Provide the [x, y] coordinate of the cell's center where the given text is located.  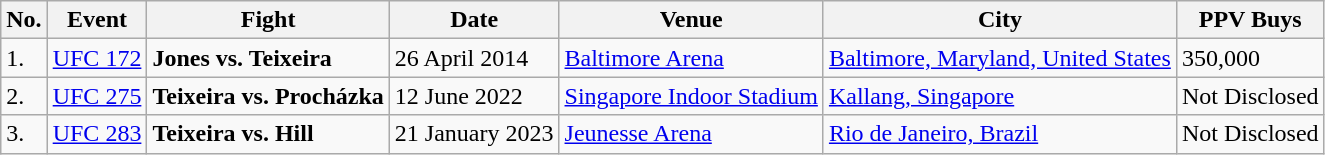
No. [24, 20]
Event [97, 20]
21 January 2023 [474, 134]
12 June 2022 [474, 96]
City [1000, 20]
Teixeira vs. Procházka [268, 96]
Date [474, 20]
Jeunesse Arena [691, 134]
3. [24, 134]
Baltimore, Maryland, United States [1000, 58]
UFC 172 [97, 58]
UFC 275 [97, 96]
Venue [691, 20]
Fight [268, 20]
Teixeira vs. Hill [268, 134]
Rio de Janeiro, Brazil [1000, 134]
Jones vs. Teixeira [268, 58]
26 April 2014 [474, 58]
PPV Buys [1250, 20]
350,000 [1250, 58]
Singapore Indoor Stadium [691, 96]
1. [24, 58]
Kallang, Singapore [1000, 96]
2. [24, 96]
UFC 283 [97, 134]
Baltimore Arena [691, 58]
